Determine the (X, Y) coordinate at the center of the cell enclosing the given text.  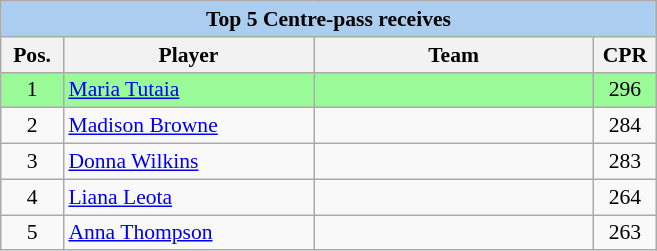
Player (188, 55)
Top 5 Centre-pass receives (329, 19)
Madison Browne (188, 126)
Donna Wilkins (188, 162)
Maria Tutaia (188, 90)
Team (454, 55)
4 (32, 197)
Anna Thompson (188, 233)
264 (626, 197)
283 (626, 162)
Liana Leota (188, 197)
296 (626, 90)
263 (626, 233)
Pos. (32, 55)
2 (32, 126)
3 (32, 162)
284 (626, 126)
CPR (626, 55)
1 (32, 90)
5 (32, 233)
